Provide the (x, y) coordinate of the cell's center where the given text is located.  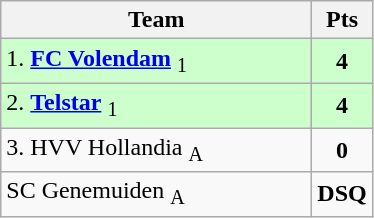
Pts (342, 20)
2. Telstar 1 (156, 105)
1. FC Volendam 1 (156, 61)
DSQ (342, 194)
0 (342, 150)
3. HVV Hollandia A (156, 150)
SC Genemuiden A (156, 194)
Team (156, 20)
